Return (X, Y) of the center of cell containing provided text 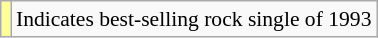
Indicates best-selling rock single of 1993 (194, 19)
